Return [x, y] of the center of cell containing provided text 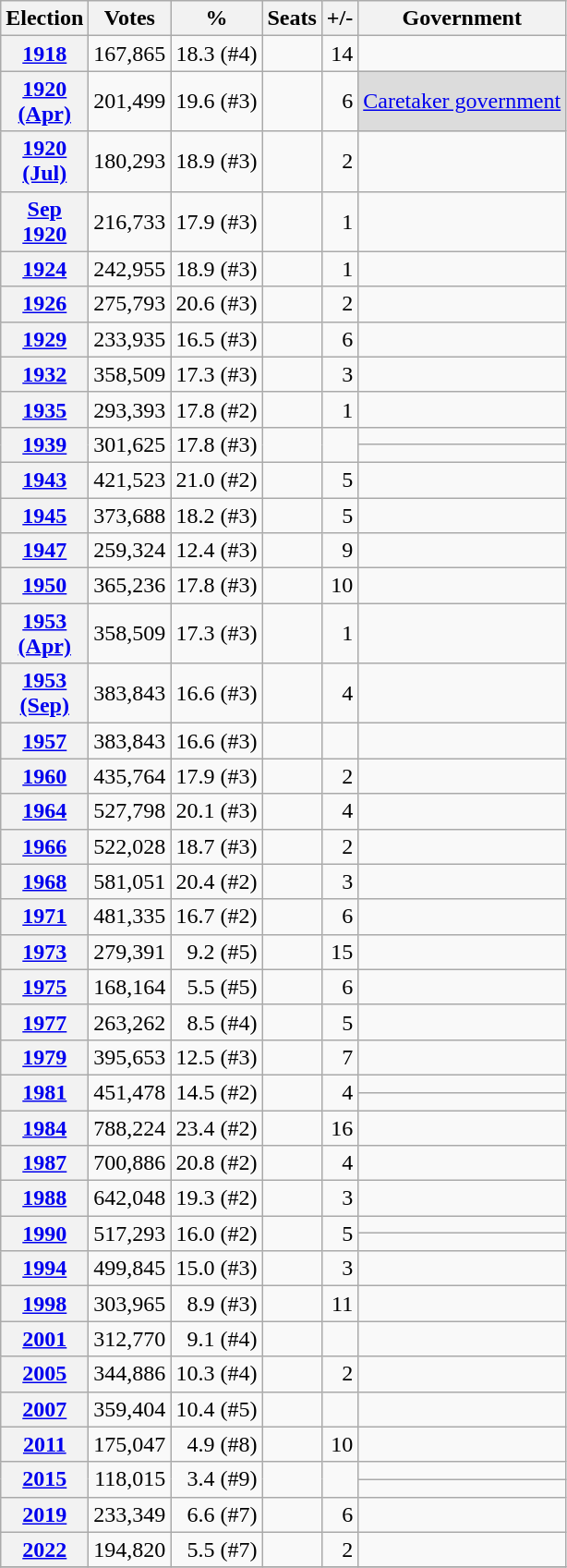
16.5 (#3) [216, 339]
19.6 (#3) [216, 102]
303,965 [129, 1304]
% [216, 18]
1918 [44, 54]
18.2 (#3) [216, 515]
788,224 [129, 1128]
10.3 (#4) [216, 1374]
527,798 [129, 811]
1964 [44, 811]
2001 [44, 1339]
1979 [44, 1057]
1960 [44, 776]
233,935 [129, 339]
1998 [44, 1304]
1920(Jul) [44, 161]
6.6 (#7) [216, 1514]
118,015 [129, 1479]
180,293 [129, 161]
2022 [44, 1550]
175,047 [129, 1444]
1950 [44, 586]
1957 [44, 741]
11 [340, 1304]
1953(Sep) [44, 693]
1932 [44, 374]
7 [340, 1057]
517,293 [129, 1234]
16 [340, 1128]
20.1 (#3) [216, 811]
359,404 [129, 1409]
2007 [44, 1409]
19.3 (#2) [216, 1198]
9.2 (#5) [216, 952]
581,051 [129, 881]
1947 [44, 551]
1920(Apr) [44, 102]
167,865 [129, 54]
20.4 (#2) [216, 881]
1943 [44, 480]
23.4 (#2) [216, 1128]
21.0 (#2) [216, 480]
168,164 [129, 987]
1981 [44, 1092]
1987 [44, 1163]
279,391 [129, 952]
1977 [44, 1022]
20.8 (#2) [216, 1163]
2019 [44, 1514]
4.9 (#8) [216, 1444]
Caretaker government [462, 102]
1984 [44, 1128]
312,770 [129, 1339]
Government [462, 18]
5.5 (#7) [216, 1550]
1990 [44, 1234]
499,845 [129, 1269]
18.3 (#4) [216, 54]
16.0 (#2) [216, 1234]
522,028 [129, 846]
1924 [44, 269]
3.4 (#9) [216, 1479]
344,886 [129, 1374]
451,478 [129, 1092]
Seats [292, 18]
18.7 (#3) [216, 846]
14.5 (#2) [216, 1092]
Election [44, 18]
1953(Apr) [44, 634]
Sep1920 [44, 222]
373,688 [129, 515]
14 [340, 54]
16.7 (#2) [216, 917]
20.6 (#3) [216, 304]
194,820 [129, 1550]
1926 [44, 304]
216,733 [129, 222]
233,349 [129, 1514]
259,324 [129, 551]
242,955 [129, 269]
293,393 [129, 409]
481,335 [129, 917]
1968 [44, 881]
15.0 (#3) [216, 1269]
263,262 [129, 1022]
15 [340, 952]
Votes [129, 18]
1929 [44, 339]
2015 [44, 1479]
17.8 (#2) [216, 409]
421,523 [129, 480]
5.5 (#5) [216, 987]
8.9 (#3) [216, 1304]
2011 [44, 1444]
700,886 [129, 1163]
1939 [44, 444]
10.4 (#5) [216, 1409]
275,793 [129, 304]
1975 [44, 987]
1935 [44, 409]
1973 [44, 952]
1988 [44, 1198]
+/- [340, 18]
9 [340, 551]
1994 [44, 1269]
2005 [44, 1374]
9.1 (#4) [216, 1339]
201,499 [129, 102]
1971 [44, 917]
365,236 [129, 586]
12.4 (#3) [216, 551]
1945 [44, 515]
435,764 [129, 776]
12.5 (#3) [216, 1057]
1966 [44, 846]
8.5 (#4) [216, 1022]
395,653 [129, 1057]
642,048 [129, 1198]
301,625 [129, 444]
